From the cell containing the given text, extract its center point as [x, y] coordinate. 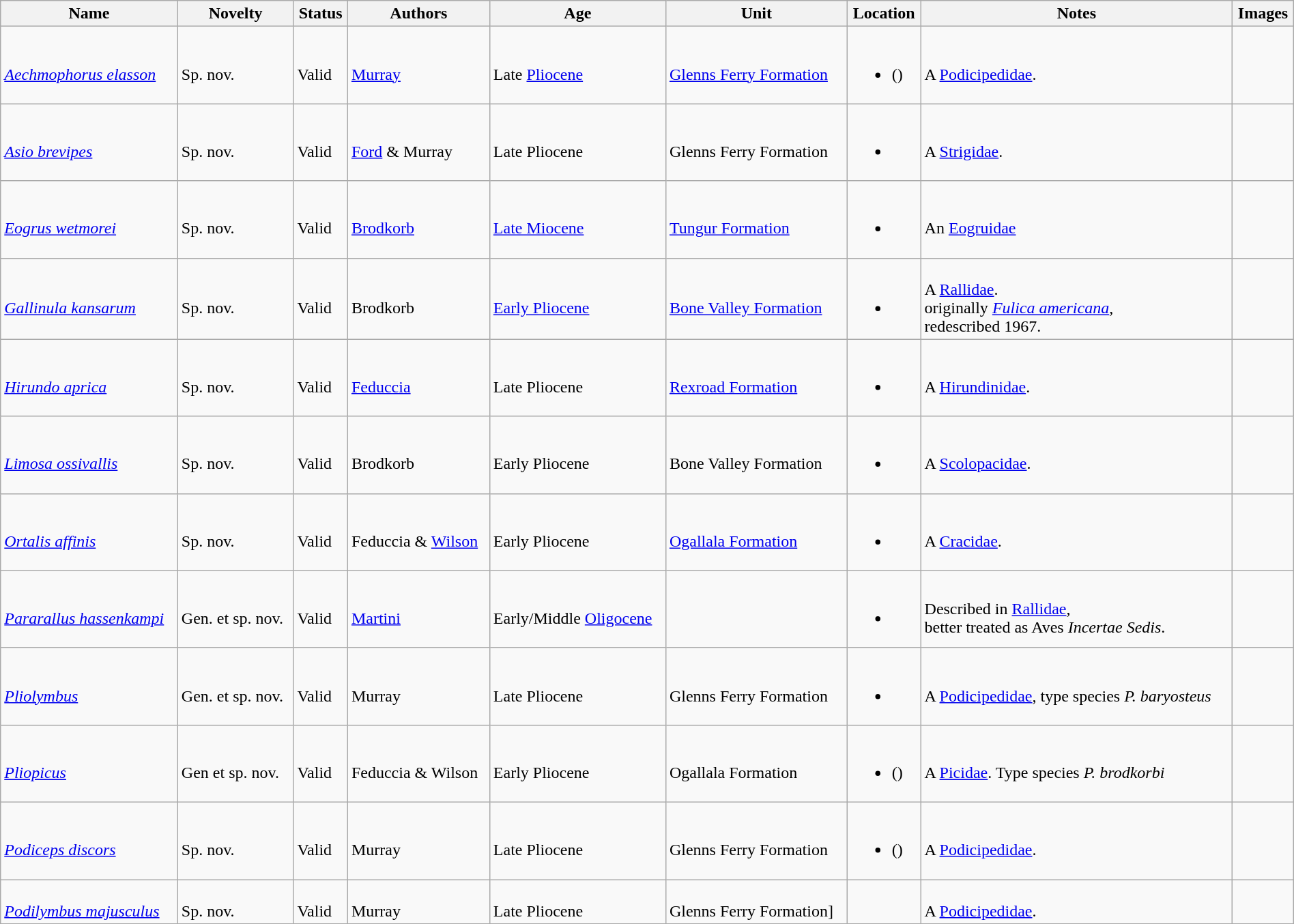
An Eogruidae [1077, 220]
A Hirundinidae. [1077, 378]
Novelty [235, 14]
Pliopicus [89, 763]
A Podicipedidae, type species P. baryosteus [1077, 687]
Gen et sp. nov. [235, 763]
Pararallus hassenkampi [89, 609]
Aechmophorus elasson [89, 66]
A Rallidae. originally Fulica americana, redescribed 1967. [1077, 299]
Martini [418, 609]
Age [577, 14]
A Scolopacidae. [1077, 454]
Hirundo aprica [89, 378]
Late Miocene [577, 220]
Podiceps discors [89, 841]
Ford & Murray [418, 142]
Rexroad Formation [756, 378]
A Strigidae. [1077, 142]
Asio brevipes [89, 142]
Status [321, 14]
Limosa ossivallis [89, 454]
Early/Middle Oligocene [577, 609]
Location [884, 14]
Gallinula kansarum [89, 299]
Tungur Formation [756, 220]
Ortalis affinis [89, 532]
Feduccia [418, 378]
Eogrus wetmorei [89, 220]
Name [89, 14]
Authors [418, 14]
Pliolymbus [89, 687]
A Picidae. Type species P. brodkorbi [1077, 763]
Notes [1077, 14]
Described in Rallidae, better treated as Aves Incertae Sedis. [1077, 609]
Unit [756, 14]
Glenns Ferry Formation] [756, 901]
Images [1263, 14]
Podilymbus majusculus [89, 901]
A Cracidae. [1077, 532]
